Determine the [x, y] coordinate at the center of the cell enclosing the given text.  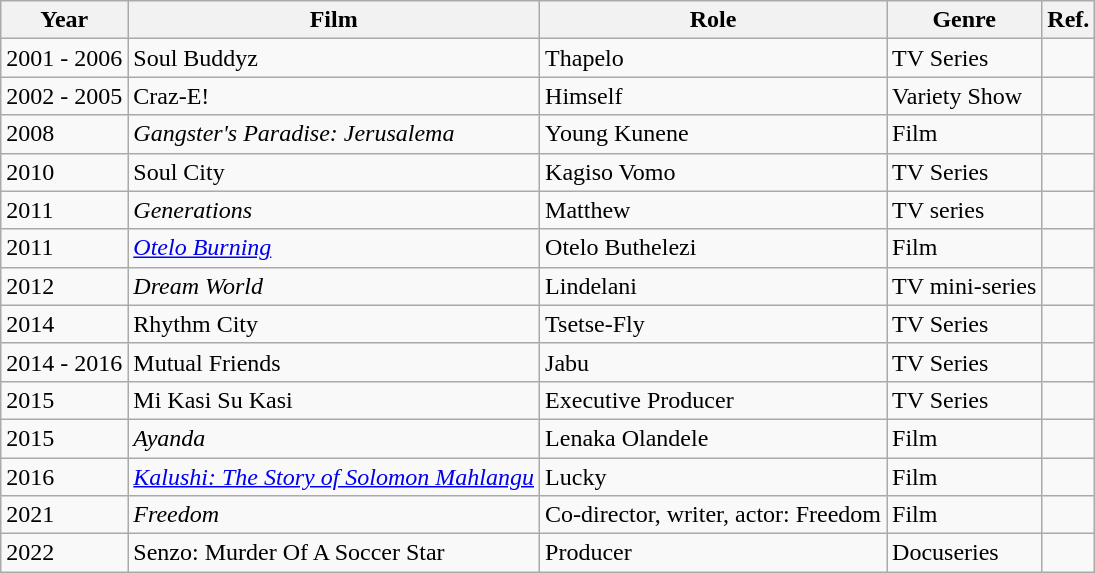
Himself [714, 96]
Co-director, writer, actor: Freedom [714, 515]
Senzo: Murder Of A Soccer Star [334, 553]
Young Kunene [714, 134]
Rhythm City [334, 324]
Soul Buddyz [334, 58]
Mi Kasi Su Kasi [334, 400]
Freedom [334, 515]
2014 - 2016 [64, 362]
Lenaka Olandele [714, 438]
Genre [964, 20]
Thapelo [714, 58]
2012 [64, 286]
Role [714, 20]
Tsetse-Fly [714, 324]
2016 [64, 477]
Ref. [1068, 20]
2022 [64, 553]
Jabu [714, 362]
TV mini-series [964, 286]
2014 [64, 324]
Generations [334, 210]
2010 [64, 172]
Ayanda [334, 438]
Gangster's Paradise: Jerusalema [334, 134]
Lindelani [714, 286]
2021 [64, 515]
2002 - 2005 [64, 96]
Dream World [334, 286]
Soul City [334, 172]
Otelo Buthelezi [714, 248]
Craz-E! [334, 96]
Lucky [714, 477]
2008 [64, 134]
Variety Show [964, 96]
Otelo Burning [334, 248]
Year [64, 20]
Mutual Friends [334, 362]
Kalushi: The Story of Solomon Mahlangu [334, 477]
Docuseries [964, 553]
TV series [964, 210]
Executive Producer [714, 400]
2001 - 2006 [64, 58]
Producer [714, 553]
Kagiso Vomo [714, 172]
Matthew [714, 210]
